Scan for the cell matching the given text and deliver its (x, y) coordinate at center. 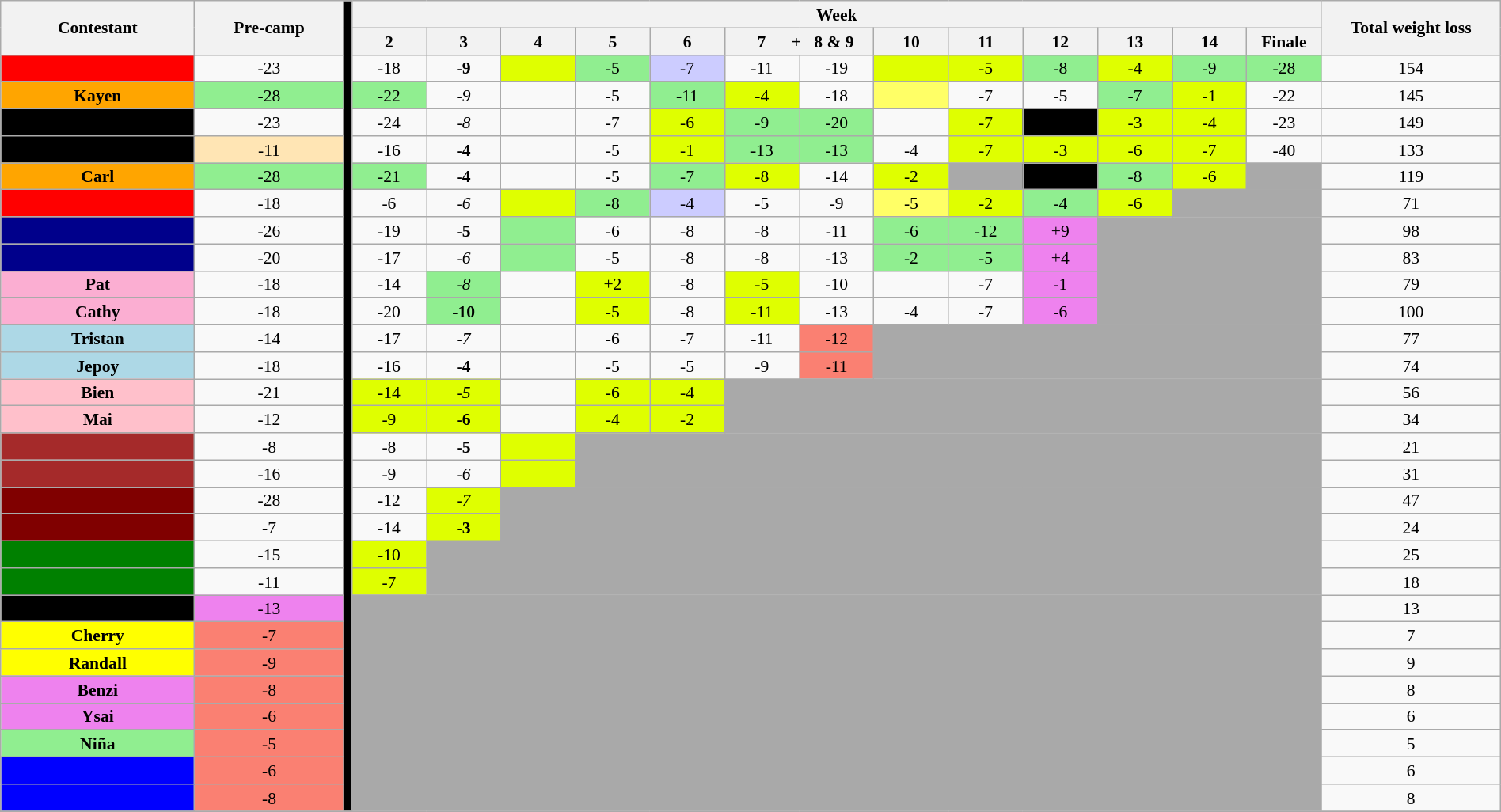
31 (1411, 473)
119 (1411, 176)
25 (1411, 555)
Finale (1284, 41)
Ysai (98, 716)
Benzi (98, 689)
47 (1411, 500)
3 (463, 41)
Pat (98, 284)
14 (1210, 41)
9 (1411, 662)
Total weight loss (1411, 28)
133 (1411, 150)
7 + 8 & 9 (800, 41)
145 (1411, 96)
Bien (98, 393)
154 (1411, 68)
83 (1411, 257)
4 (538, 41)
71 (1411, 203)
Jepoy (98, 366)
Kayen (98, 96)
Carl (98, 176)
-24 (389, 123)
98 (1411, 230)
12 (1060, 41)
24 (1411, 528)
Cathy (98, 312)
Tristan (98, 339)
Pre-camp (269, 28)
100 (1411, 312)
149 (1411, 123)
77 (1411, 339)
+2 (613, 284)
+4 (1060, 257)
Niña (98, 744)
-40 (1284, 150)
Randall (98, 662)
2 (389, 41)
11 (986, 41)
7 (1411, 636)
Cherry (98, 636)
10 (911, 41)
Contestant (98, 28)
-26 (269, 230)
79 (1411, 284)
Mai (98, 419)
56 (1411, 393)
-15 (269, 555)
74 (1411, 366)
18 (1411, 582)
21 (1411, 446)
+9 (1060, 230)
Week (836, 14)
34 (1411, 419)
